Capture the cell that displays the provided text and extract its (X, Y) central coordinate. 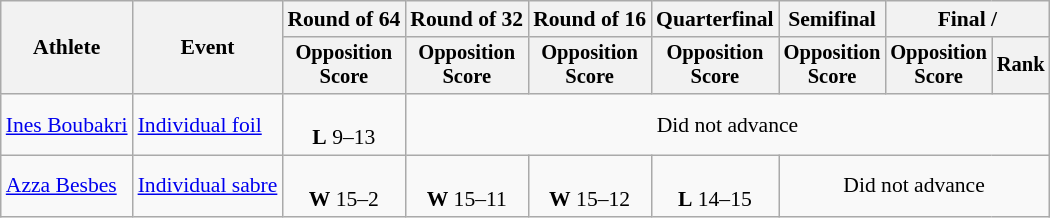
Round of 64 (344, 19)
Semifinal (832, 19)
L 14–15 (715, 186)
Individual sabre (208, 186)
Azza Besbes (67, 186)
W 15–11 (466, 186)
Quarterfinal (715, 19)
Round of 16 (590, 19)
W 15–12 (590, 186)
Athlete (67, 48)
Event (208, 48)
W 15–2 (344, 186)
Rank (1021, 66)
L 9–13 (344, 124)
Final / (967, 19)
Round of 32 (466, 19)
Ines Boubakri (67, 124)
Individual foil (208, 124)
